Determine the [X, Y] coordinate at the center of the cell enclosing the given text.  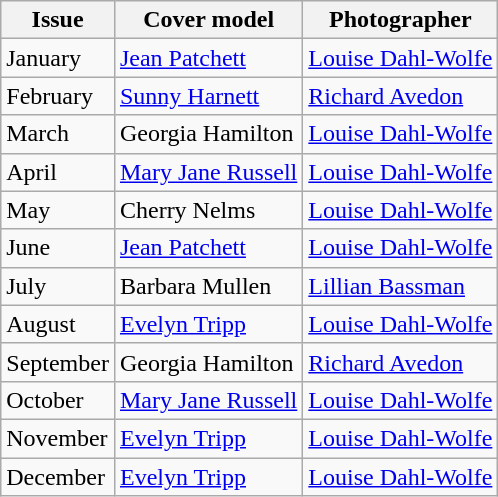
May [58, 210]
Lillian Bassman [400, 286]
Issue [58, 20]
December [58, 477]
March [58, 134]
February [58, 96]
June [58, 248]
October [58, 400]
July [58, 286]
Cherry Nelms [208, 210]
August [58, 324]
Photographer [400, 20]
November [58, 438]
Barbara Mullen [208, 286]
January [58, 58]
April [58, 172]
Sunny Harnett [208, 96]
Cover model [208, 20]
September [58, 362]
